Pinpoint the cell where the given text exists, returning its [x, y] midpoint coordinate. 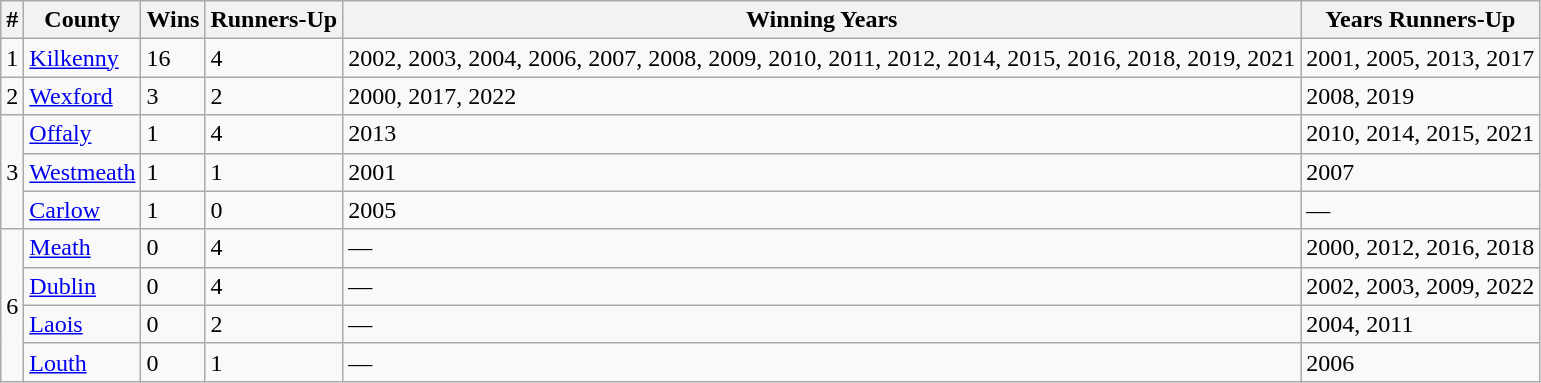
Laois [82, 324]
2006 [1420, 362]
Westmeath [82, 172]
Louth [82, 362]
2000, 2017, 2022 [822, 96]
2013 [822, 134]
Wexford [82, 96]
2008, 2019 [1420, 96]
2000, 2012, 2016, 2018 [1420, 248]
2002, 2003, 2004, 2006, 2007, 2008, 2009, 2010, 2011, 2012, 2014, 2015, 2016, 2018, 2019, 2021 [822, 58]
# [12, 20]
Wins [173, 20]
2005 [822, 210]
Runners-Up [274, 20]
Offaly [82, 134]
2010, 2014, 2015, 2021 [1420, 134]
County [82, 20]
16 [173, 58]
2002, 2003, 2009, 2022 [1420, 286]
2001, 2005, 2013, 2017 [1420, 58]
2004, 2011 [1420, 324]
6 [12, 305]
Meath [82, 248]
Years Runners-Up [1420, 20]
Carlow [82, 210]
Winning Years [822, 20]
2001 [822, 172]
2007 [1420, 172]
Dublin [82, 286]
Kilkenny [82, 58]
